Output the [x, y] coordinate of the center of the cell containing the given text.  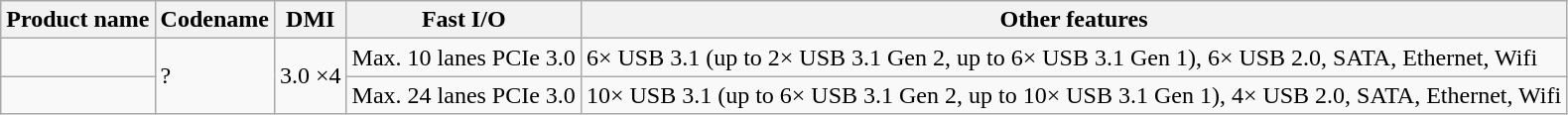
? [214, 76]
10× USB 3.1 (up to 6× USB 3.1 Gen 2, up to 10× USB 3.1 Gen 1), 4× USB 2.0, SATA, Ethernet, Wifi [1074, 95]
Product name [77, 20]
Fast I/O [463, 20]
Codename [214, 20]
Other features [1074, 20]
Max. 24 lanes PCIe 3.0 [463, 95]
3.0 ×4 [310, 76]
6× USB 3.1 (up to 2× USB 3.1 Gen 2, up to 6× USB 3.1 Gen 1), 6× USB 2.0, SATA, Ethernet, Wifi [1074, 57]
Max. 10 lanes PCIe 3.0 [463, 57]
DMI [310, 20]
